Identify which cell holds the provided text, then report its (x, y) central coordinate. 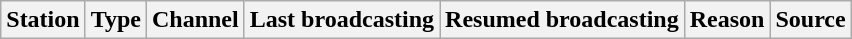
Source (810, 20)
Last broadcasting (342, 20)
Reason (727, 20)
Resumed broadcasting (562, 20)
Type (116, 20)
Station (43, 20)
Channel (195, 20)
